Locate the cell with the specified text and output its [X, Y] center coordinate. 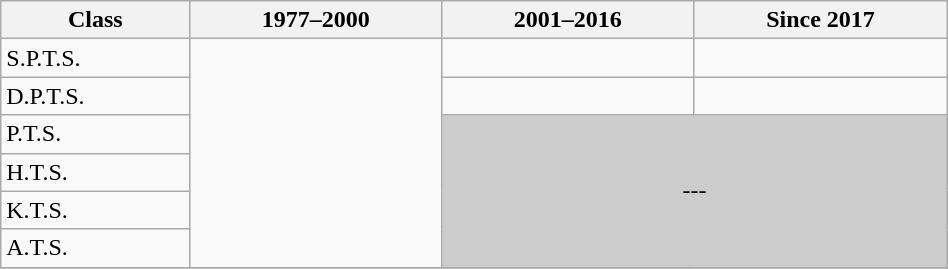
Since 2017 [820, 20]
K.T.S. [96, 210]
1977–2000 [316, 20]
D.P.T.S. [96, 96]
P.T.S. [96, 134]
A.T.S. [96, 248]
S.P.T.S. [96, 58]
--- [694, 191]
H.T.S. [96, 172]
2001–2016 [568, 20]
Class [96, 20]
